Provide the [X, Y] coordinate of the cell's center where the given text is located.  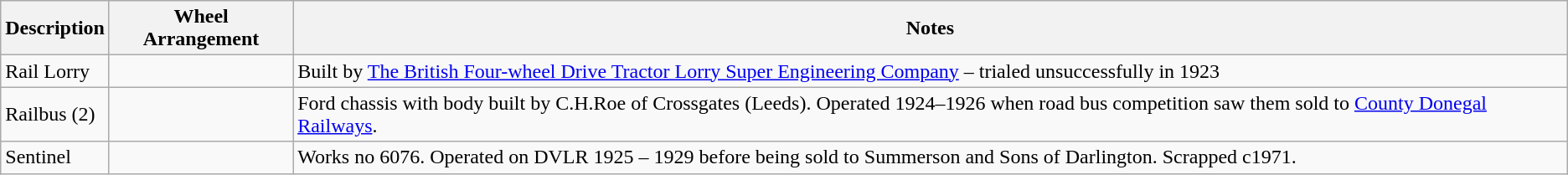
Rail Lorry [55, 71]
Wheel Arrangement [201, 28]
Description [55, 28]
Ford chassis with body built by C.H.Roe of Crossgates (Leeds). Operated 1924–1926 when road bus competition saw them sold to County Donegal Railways. [931, 114]
Works no 6076. Operated on DVLR 1925 – 1929 before being sold to Summerson and Sons of Darlington. Scrapped c1971. [931, 157]
Railbus (2) [55, 114]
Built by The British Four-wheel Drive Tractor Lorry Super Engineering Company – trialed unsuccessfully in 1923 [931, 71]
Sentinel [55, 157]
Notes [931, 28]
